For the text-containing cell, return its midpoint in [X, Y] coordinate format. 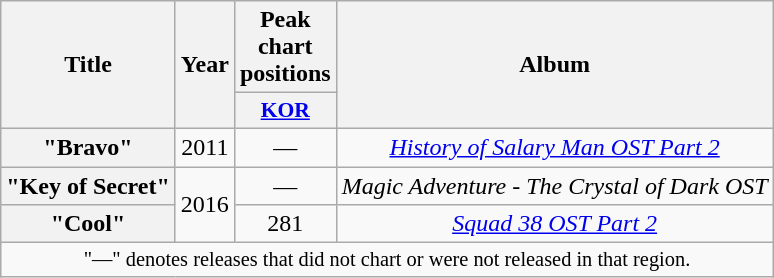
KOR [285, 111]
"Bravo" [88, 147]
Album [554, 65]
"—" denotes releases that did not chart or were not released in that region. [387, 260]
Magic Adventure - The Crystal of Dark OST [554, 185]
"Cool" [88, 224]
Squad 38 OST Part 2 [554, 224]
2016 [204, 204]
History of Salary Man OST Part 2 [554, 147]
Title [88, 65]
281 [285, 224]
Peak chart positions [285, 47]
"Key of Secret" [88, 185]
2011 [204, 147]
Year [204, 65]
